From the cell containing the given text, extract its center point as (x, y) coordinate. 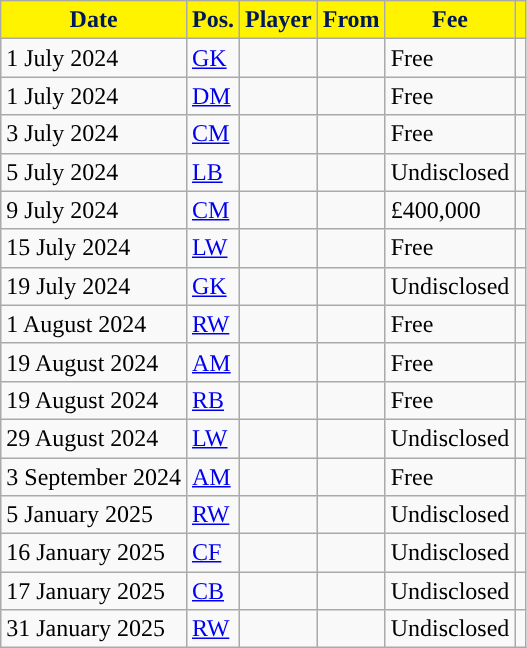
3 July 2024 (94, 134)
3 September 2024 (94, 477)
5 July 2024 (94, 172)
9 July 2024 (94, 210)
Player (279, 20)
17 January 2025 (94, 591)
15 July 2024 (94, 248)
LB (212, 172)
DM (212, 96)
Date (94, 20)
£400,000 (450, 210)
5 January 2025 (94, 515)
19 July 2024 (94, 286)
29 August 2024 (94, 438)
RB (212, 400)
16 January 2025 (94, 553)
CF (212, 553)
From (351, 20)
CB (212, 591)
1 August 2024 (94, 324)
Fee (450, 20)
Pos. (212, 20)
31 January 2025 (94, 629)
